Return the [X, Y] coordinate for the center point of the cell that contains the specified text.  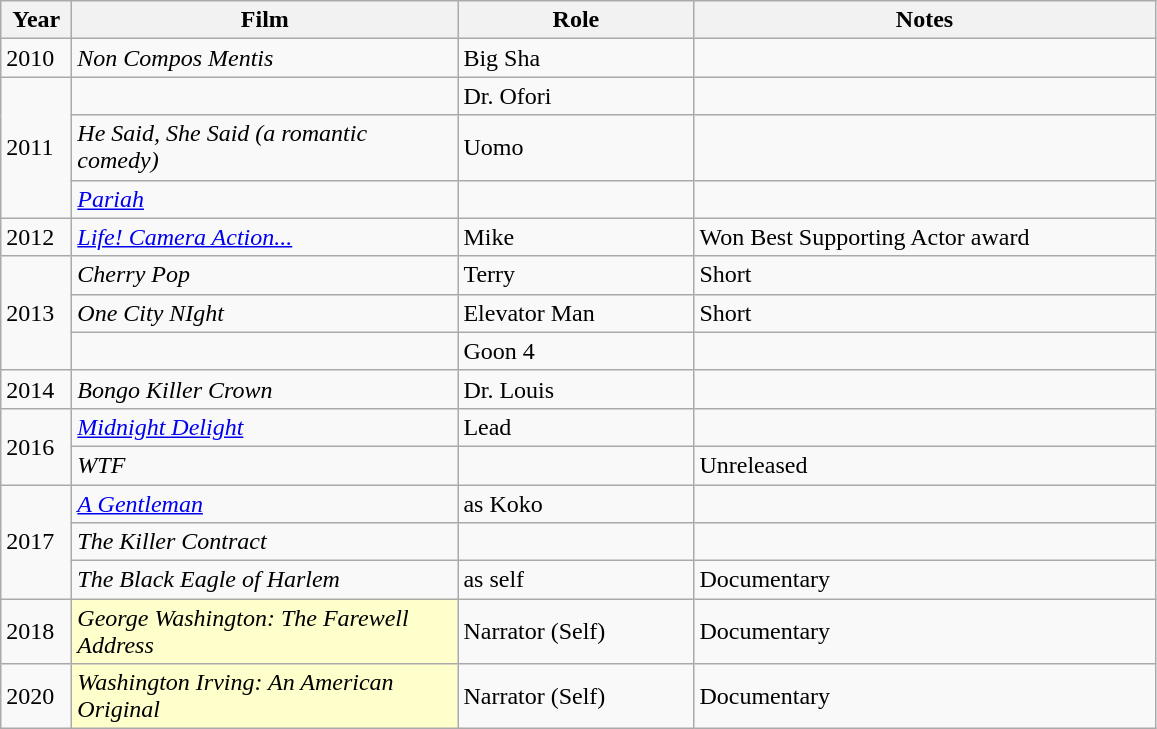
Film [265, 20]
2011 [36, 148]
He Said, She Said (a romantic comedy) [265, 148]
2016 [36, 446]
Mike [576, 237]
Role [576, 20]
Won Best Supporting Actor award [924, 237]
Cherry Pop [265, 275]
WTF [265, 465]
2010 [36, 58]
Non Compos Mentis [265, 58]
Bongo Killer Crown [265, 389]
Dr. Louis [576, 389]
Uomo [576, 148]
Lead [576, 427]
as self [576, 580]
Unreleased [924, 465]
Goon 4 [576, 351]
Dr. Ofori [576, 96]
Terry [576, 275]
Elevator Man [576, 313]
Life! Camera Action... [265, 237]
George Washington: The Farewell Address [265, 632]
A Gentleman [265, 503]
2014 [36, 389]
2012 [36, 237]
The Killer Contract [265, 542]
Pariah [265, 199]
Notes [924, 20]
The Black Eagle of Harlem [265, 580]
Washington Irving: An American Original [265, 696]
2013 [36, 313]
2020 [36, 696]
Midnight Delight [265, 427]
as Koko [576, 503]
2017 [36, 541]
Year [36, 20]
Big Sha [576, 58]
2018 [36, 632]
One City NIght [265, 313]
